Return (x, y) of the center of cell containing provided text 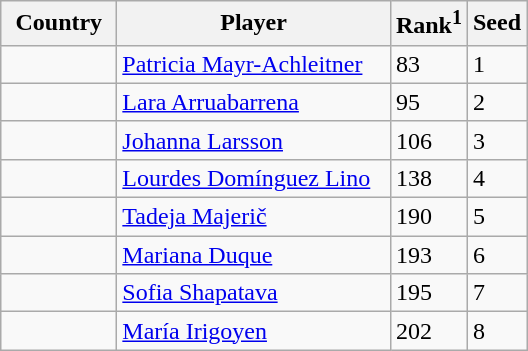
Patricia Mayr-Achleitner (254, 64)
202 (428, 331)
Tadeja Majerič (254, 217)
7 (496, 293)
195 (428, 293)
Rank1 (428, 24)
138 (428, 178)
Johanna Larsson (254, 140)
95 (428, 102)
María Irigoyen (254, 331)
3 (496, 140)
6 (496, 255)
4 (496, 178)
Lourdes Domínguez Lino (254, 178)
190 (428, 217)
106 (428, 140)
Mariana Duque (254, 255)
8 (496, 331)
5 (496, 217)
193 (428, 255)
83 (428, 64)
Player (254, 24)
2 (496, 102)
Lara Arruabarrena (254, 102)
1 (496, 64)
Country (59, 24)
Sofia Shapatava (254, 293)
Seed (496, 24)
